Return the (x, y) coordinate for the center point of the cell that contains the specified text.  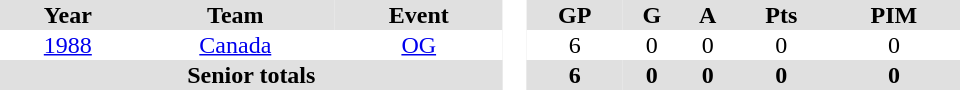
A (708, 15)
Canada (236, 45)
Team (236, 15)
Senior totals (252, 75)
Pts (782, 15)
G (652, 15)
PIM (894, 15)
GP (574, 15)
Event (419, 15)
Year (68, 15)
1988 (68, 45)
OG (419, 45)
